For the text-containing cell, return its midpoint in [X, Y] coordinate format. 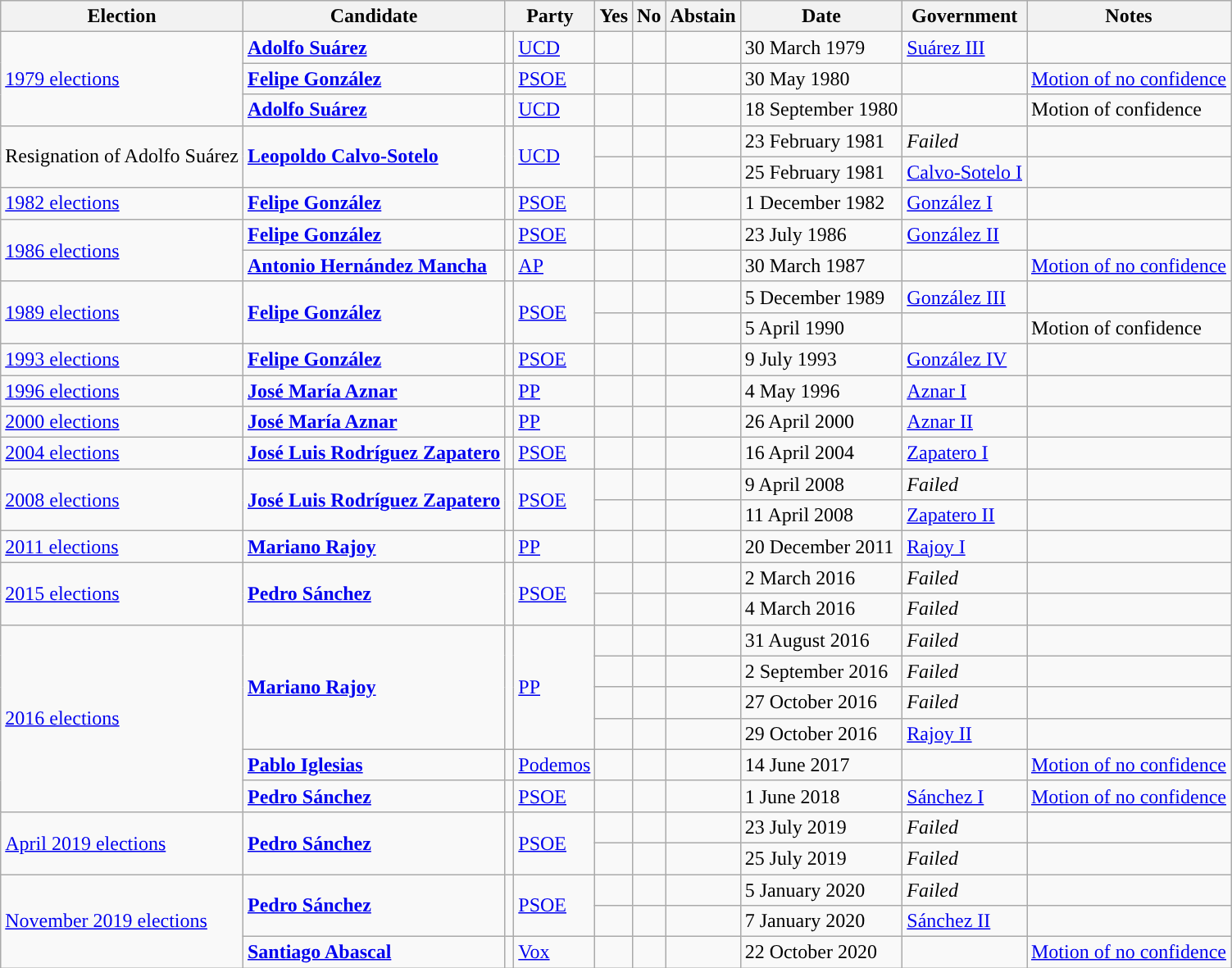
Podemos [554, 765]
November 2019 elections [122, 920]
No [649, 16]
Antonio Hernández Mancha [374, 266]
González I [965, 203]
Notes [1128, 16]
14 June 2017 [821, 765]
26 April 2000 [821, 422]
Santiago Abascal [374, 952]
2000 elections [122, 422]
20 December 2011 [821, 547]
5 April 1990 [821, 328]
30 March 1987 [821, 266]
Candidate [374, 16]
11 April 2008 [821, 516]
Party [550, 16]
23 February 1981 [821, 141]
2008 elections [122, 500]
2011 elections [122, 547]
23 July 2019 [821, 827]
9 April 2008 [821, 484]
7 January 2020 [821, 921]
18 September 1980 [821, 110]
AP [554, 266]
5 December 1989 [821, 297]
Pablo Iglesias [374, 765]
Vox [554, 952]
Sánchez II [965, 921]
Yes [614, 16]
30 March 1979 [821, 48]
1979 elections [122, 79]
Sánchez I [965, 796]
Election [122, 16]
30 May 1980 [821, 79]
25 February 1981 [821, 172]
2 March 2016 [821, 578]
4 May 1996 [821, 391]
Government [965, 16]
Leopoldo Calvo-Sotelo [374, 157]
Date [821, 16]
4 March 2016 [821, 609]
1986 elections [122, 250]
Suárez III [965, 48]
González IV [965, 359]
16 April 2004 [821, 453]
2015 elections [122, 593]
5 January 2020 [821, 889]
April 2019 elections [122, 843]
1993 elections [122, 359]
1982 elections [122, 203]
25 July 2019 [821, 858]
23 July 1986 [821, 234]
9 July 1993 [821, 359]
Calvo-Sotelo I [965, 172]
29 October 2016 [821, 734]
31 August 2016 [821, 640]
Zapatero II [965, 516]
1 December 1982 [821, 203]
Aznar I [965, 391]
2004 elections [122, 453]
1 June 2018 [821, 796]
Aznar II [965, 422]
22 October 2020 [821, 952]
González III [965, 297]
Rajoy II [965, 734]
1989 elections [122, 312]
1996 elections [122, 391]
Resignation of Adolfo Suárez [122, 157]
Zapatero I [965, 453]
2016 elections [122, 718]
27 October 2016 [821, 702]
Abstain [703, 16]
Rajoy I [965, 547]
González II [965, 234]
2 September 2016 [821, 671]
